Capture the cell that displays the provided text and extract its [x, y] central coordinate. 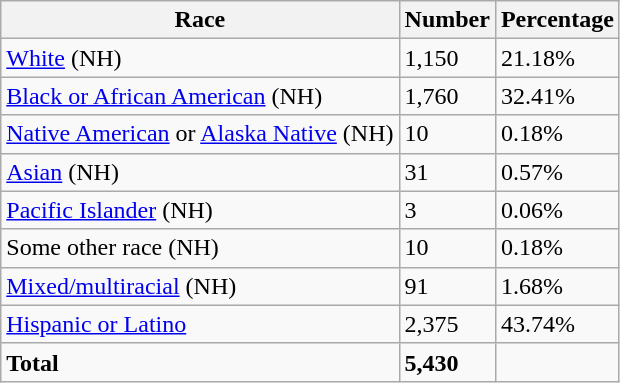
Some other race (NH) [200, 248]
Number [447, 20]
Native American or Alaska Native (NH) [200, 134]
0.06% [557, 210]
Hispanic or Latino [200, 324]
1.68% [557, 286]
5,430 [447, 362]
43.74% [557, 324]
32.41% [557, 96]
White (NH) [200, 58]
21.18% [557, 58]
Black or African American (NH) [200, 96]
Pacific Islander (NH) [200, 210]
Total [200, 362]
1,150 [447, 58]
0.57% [557, 172]
Percentage [557, 20]
Race [200, 20]
2,375 [447, 324]
3 [447, 210]
91 [447, 286]
31 [447, 172]
1,760 [447, 96]
Asian (NH) [200, 172]
Mixed/multiracial (NH) [200, 286]
